Output the (X, Y) coordinate of the center of the cell containing the given text.  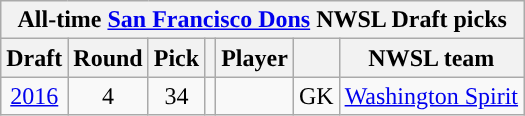
Player (255, 58)
Round (108, 58)
34 (176, 96)
Washington Spirit (431, 96)
4 (108, 96)
2016 (34, 96)
All-time San Francisco Dons NWSL Draft picks (262, 20)
NWSL team (431, 58)
GK (316, 96)
Draft (34, 58)
Pick (176, 58)
